Find where the given text appears and provide that cell's center as [X, Y] coordinate. 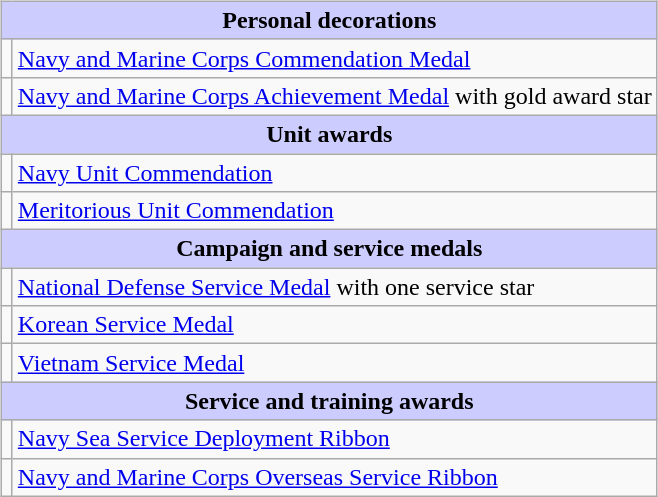
Navy Sea Service Deployment Ribbon [334, 439]
Vietnam Service Medal [334, 363]
National Defense Service Medal with one service star [334, 287]
Meritorious Unit Commendation [334, 211]
Navy and Marine Corps Overseas Service Ribbon [334, 477]
Navy and Marine Corps Commendation Medal [334, 58]
Korean Service Medal [334, 325]
Campaign and service medals [329, 249]
Navy Unit Commendation [334, 173]
Service and training awards [329, 401]
Personal decorations [329, 20]
Unit awards [329, 134]
Navy and Marine Corps Achievement Medal with gold award star [334, 96]
